Extract the [x, y] coordinate from the center of the cell holding the provided text.  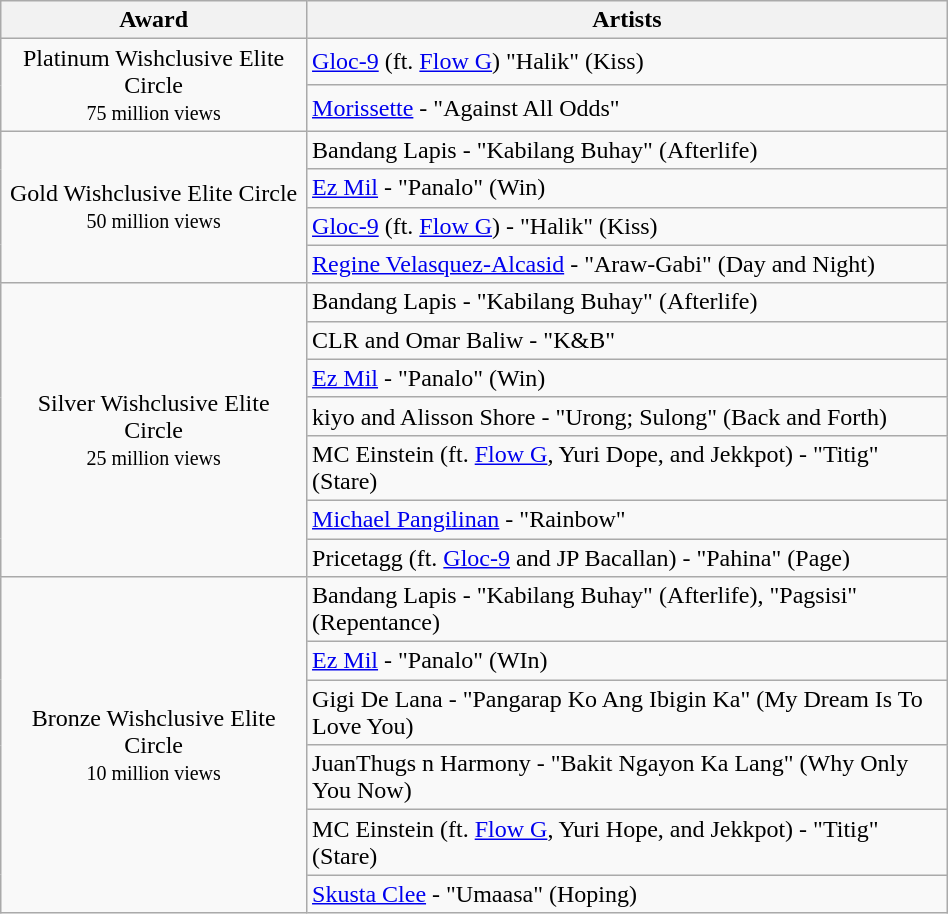
JuanThugs n Harmony - "Bakit Ngayon Ka Lang" (Why Only You Now) [628, 778]
Gigi De Lana - "Pangarap Ko Ang Ibigin Ka" (My Dream Is To Love You) [628, 712]
Michael Pangilinan - "Rainbow" [628, 519]
Pricetagg (ft. Gloc-9 and JP Bacallan) - "Pahina" (Page) [628, 557]
Gloc-9 (ft. Flow G) "Halik" (Kiss) [628, 62]
MC Einstein (ft. Flow G, Yuri Hope, and Jekkpot) - "Titig" (Stare) [628, 842]
Skusta Clee - "Umaasa" (Hoping) [628, 894]
Award [154, 20]
Ez Mil - "Panalo" (WIn) [628, 661]
Gold Wishclusive Elite Circle50 million views [154, 207]
Morissette - "Against All Odds" [628, 108]
Bandang Lapis - "Kabilang Buhay" (Afterlife), "Pagsisi" (Repentance) [628, 610]
Regine Velasquez-Alcasid - "Araw-Gabi" (Day and Night) [628, 264]
Silver Wishclusive Elite Circle25 million views [154, 430]
Artists [628, 20]
Gloc-9 (ft. Flow G) - "Halik" (Kiss) [628, 226]
Platinum Wishclusive Elite Circle75 million views [154, 85]
MC Einstein (ft. Flow G, Yuri Dope, and Jekkpot) - "Titig" (Stare) [628, 468]
kiyo and Alisson Shore - "Urong; Sulong" (Back and Forth) [628, 416]
Bronze Wishclusive Elite Circle 10 million views [154, 745]
CLR and Omar Baliw - "K&B" [628, 340]
